Detect which cell encompasses the target text, then output its [X, Y] center coordinate. 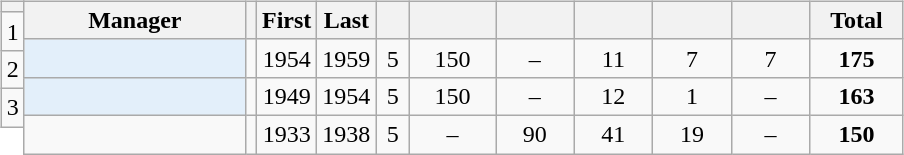
1959 [346, 58]
1938 [346, 134]
First [286, 20]
163 [857, 96]
Total [857, 20]
1949 [286, 96]
Last [346, 20]
11 [614, 58]
41 [614, 134]
Manager [134, 20]
90 [536, 134]
12 [614, 96]
19 [692, 134]
2 [12, 69]
1933 [286, 134]
175 [857, 58]
3 [12, 107]
